Identify which cell holds the provided text, then report its (x, y) central coordinate. 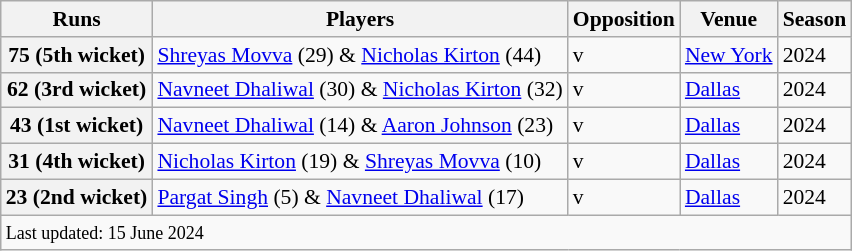
31 (4th wicket) (77, 162)
Last updated: 15 June 2024 (426, 233)
Season (815, 19)
Players (360, 19)
43 (1st wicket) (77, 126)
23 (2nd wicket) (77, 197)
Shreyas Movva (29) & Nicholas Kirton (44) (360, 55)
Nicholas Kirton (19) & Shreyas Movva (10) (360, 162)
Navneet Dhaliwal (14) & Aaron Johnson (23) (360, 126)
Pargat Singh (5) & Navneet Dhaliwal (17) (360, 197)
Venue (729, 19)
Opposition (624, 19)
75 (5th wicket) (77, 55)
New York (729, 55)
62 (3rd wicket) (77, 90)
Navneet Dhaliwal (30) & Nicholas Kirton (32) (360, 90)
Runs (77, 19)
